For the text-containing cell, return its midpoint in [x, y] coordinate format. 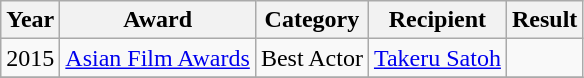
Award [158, 20]
Recipient [437, 20]
Year [30, 20]
Result [544, 20]
2015 [30, 58]
Best Actor [312, 58]
Category [312, 20]
Asian Film Awards [158, 58]
Takeru Satoh [437, 58]
